Locate the cell with the specified text and output its (X, Y) center coordinate. 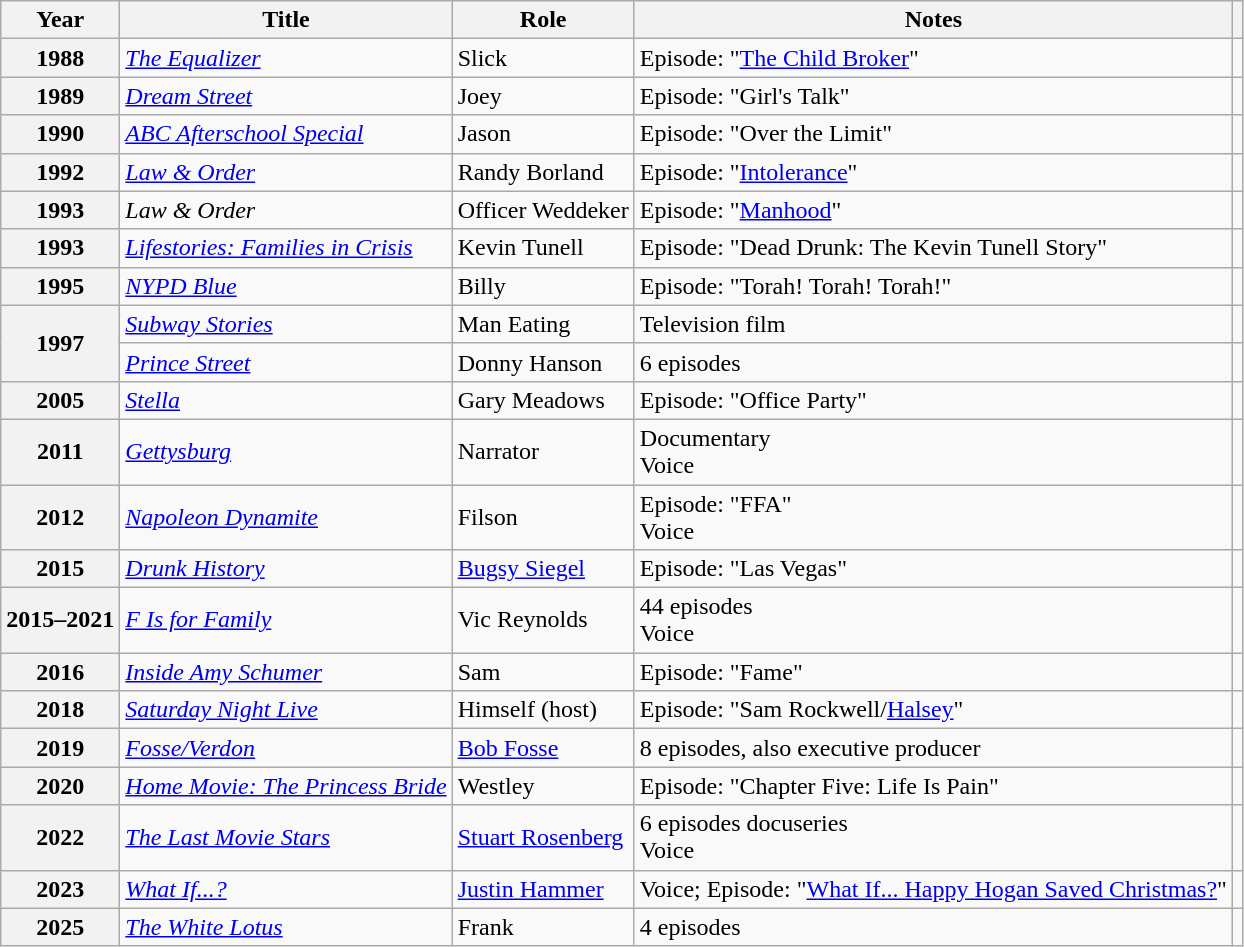
Frank (543, 927)
6 episodes (933, 362)
Episode: "Fame" (933, 672)
Donny Hanson (543, 362)
Episode: "Office Party" (933, 400)
2020 (60, 786)
Bob Fosse (543, 748)
1997 (60, 343)
6 episodes docuseriesVoice (933, 838)
Westley (543, 786)
Stella (286, 400)
2012 (60, 516)
Napoleon Dynamite (286, 516)
Stuart Rosenberg (543, 838)
2005 (60, 400)
Bugsy Siegel (543, 569)
Role (543, 20)
Year (60, 20)
Lifestories: Families in Crisis (286, 248)
NYPD Blue (286, 286)
Filson (543, 516)
Billy (543, 286)
ABC Afterschool Special (286, 134)
Officer Weddeker (543, 210)
Episode: "Sam Rockwell/Halsey" (933, 710)
The White Lotus (286, 927)
Slick (543, 58)
1989 (60, 96)
Vic Reynolds (543, 620)
Home Movie: The Princess Bride (286, 786)
Prince Street (286, 362)
2022 (60, 838)
2011 (60, 452)
2019 (60, 748)
F Is for Family (286, 620)
2025 (60, 927)
8 episodes, also executive producer (933, 748)
Gary Meadows (543, 400)
Himself (host) (543, 710)
2015–2021 (60, 620)
Episode: "Las Vegas" (933, 569)
Jason (543, 134)
Inside Amy Schumer (286, 672)
Episode: "Chapter Five: Life Is Pain" (933, 786)
2016 (60, 672)
1992 (60, 172)
Drunk History (286, 569)
Episode: "Torah! Torah! Torah!" (933, 286)
Notes (933, 20)
2023 (60, 889)
2015 (60, 569)
Television film (933, 324)
Sam (543, 672)
The Last Movie Stars (286, 838)
Title (286, 20)
Episode: "Manhood" (933, 210)
1990 (60, 134)
Voice; Episode: "What If... Happy Hogan Saved Christmas?" (933, 889)
Randy Borland (543, 172)
Episode: "Intolerance" (933, 172)
44 episodesVoice (933, 620)
Dream Street (286, 96)
Man Eating (543, 324)
1995 (60, 286)
Fosse/Verdon (286, 748)
The Equalizer (286, 58)
Gettysburg (286, 452)
Joey (543, 96)
2018 (60, 710)
Subway Stories (286, 324)
Justin Hammer (543, 889)
Narrator (543, 452)
1988 (60, 58)
Episode: "Over the Limit" (933, 134)
Episode: "FFA"Voice (933, 516)
Episode: "Girl's Talk" (933, 96)
Episode: "Dead Drunk: The Kevin Tunell Story" (933, 248)
What If...? (286, 889)
Kevin Tunell (543, 248)
4 episodes (933, 927)
Saturday Night Live (286, 710)
Episode: "The Child Broker" (933, 58)
DocumentaryVoice (933, 452)
